Locate the cell with the specified text and output its [X, Y] center coordinate. 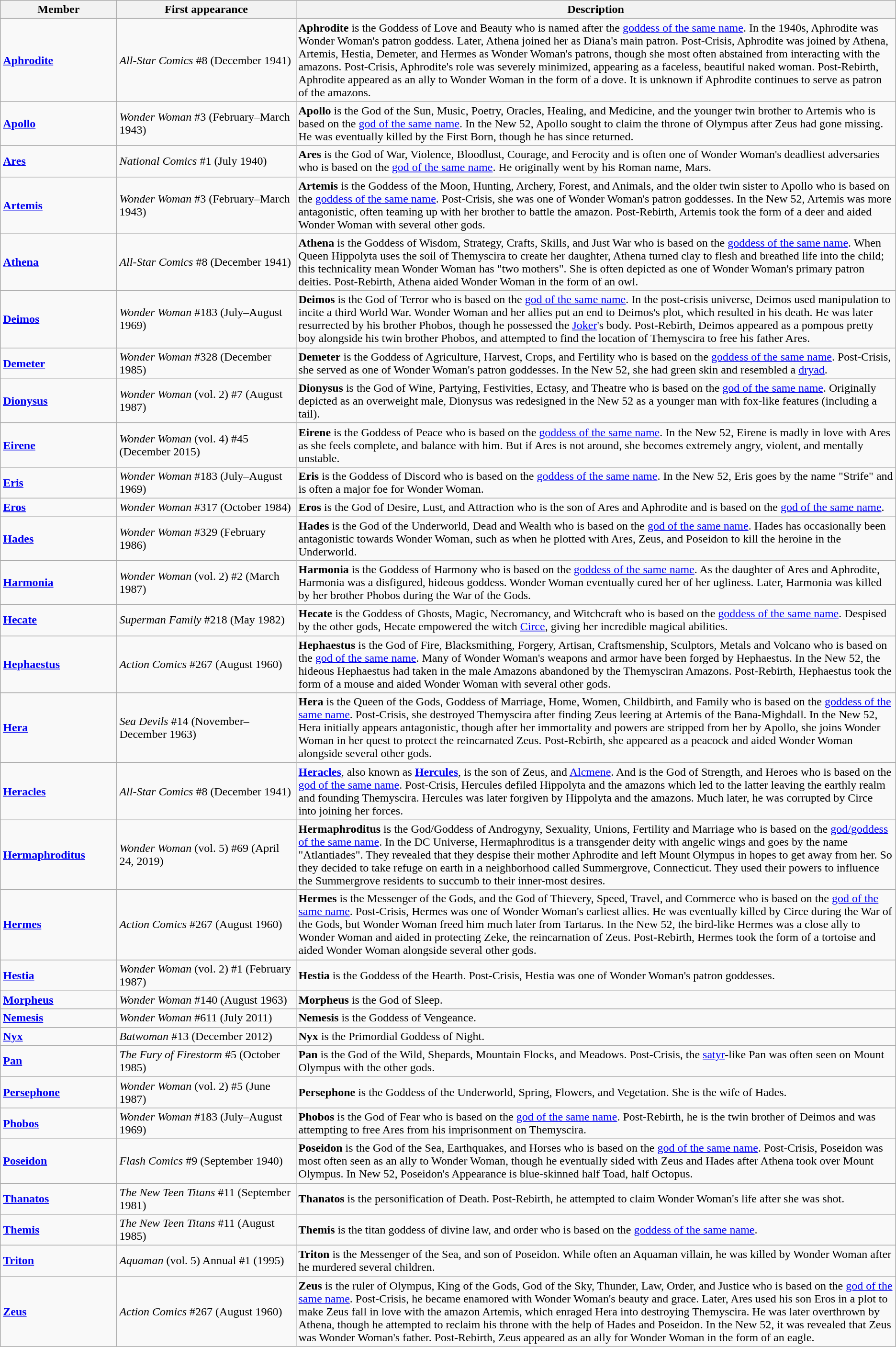
Wonder Woman #611 (July 2011) [206, 1018]
Batwoman #13 (December 2012) [206, 1036]
Wonder Woman (vol. 2) #1 (February 1987) [206, 975]
Eros is the God of Desire, Lust, and Attraction who is the son of Ares and Aphrodite and is based on the god of the same name. [595, 507]
Hermes [58, 925]
Themis is the titan goddess of divine law, and order who is based on the goddess of the same name. [595, 1230]
Eirene [58, 445]
Persephone is the Goddess of the Underworld, Spring, Flowers, and Vegetation. She is the wife of Hades. [595, 1092]
Nyx is the Primordial Goddess of Night. [595, 1036]
Hephaestus [58, 665]
Wonder Woman #329 (February 1986) [206, 538]
Harmonia [58, 583]
Eros [58, 507]
Aquaman (vol. 5) Annual #1 (1995) [206, 1261]
Wonder Woman (vol. 2) #7 (August 1987) [206, 401]
Triton [58, 1261]
Morpheus [58, 1000]
Sea Devils #14 (November–December 1963) [206, 728]
Hestia [58, 975]
Poseidon [58, 1161]
Wonder Woman (vol. 4) #45 (December 2015) [206, 445]
Hecate [58, 621]
Dionysus [58, 401]
Wonder Woman #328 (December 1985) [206, 363]
Apollo [58, 124]
Superman Family #218 (May 1982) [206, 621]
Persephone [58, 1092]
Deimos [58, 319]
Wonder Woman #140 (August 1963) [206, 1000]
Wonder Woman (vol. 2) #2 (March 1987) [206, 583]
Pan [58, 1061]
Wonder Woman #317 (October 1984) [206, 507]
Morpheus is the God of Sleep. [595, 1000]
Nemesis [58, 1018]
Wonder Woman (vol. 2) #5 (June 1987) [206, 1092]
Hera [58, 728]
Thanatos is the personification of Death. Post-Rebirth, he attempted to claim Wonder Woman's life after she was shot. [595, 1198]
Eris [58, 483]
Flash Comics #9 (September 1940) [206, 1161]
Phobos [58, 1123]
The Fury of Firestorm #5 (October 1985) [206, 1061]
Hermaphroditus [58, 855]
The New Teen Titans #11 (September 1981) [206, 1198]
Zeus [58, 1312]
The New Teen Titans #11 (August 1985) [206, 1230]
First appearance [206, 10]
Artemis [58, 205]
Athena [58, 262]
Hestia is the Goddess of the Hearth. Post-Crisis, Hestia was one of Wonder Woman's patron goddesses. [595, 975]
Thanatos [58, 1198]
Ares [58, 161]
Nemesis is the Goddess of Vengeance. [595, 1018]
National Comics #1 (July 1940) [206, 161]
Description [595, 10]
Member [58, 10]
Hades [58, 538]
Wonder Woman (vol. 5) #69 (April 24, 2019) [206, 855]
Nyx [58, 1036]
Demeter [58, 363]
Aphrodite [58, 60]
Themis [58, 1230]
Heracles [58, 791]
